Scan for the cell matching the given text and deliver its (X, Y) coordinate at center. 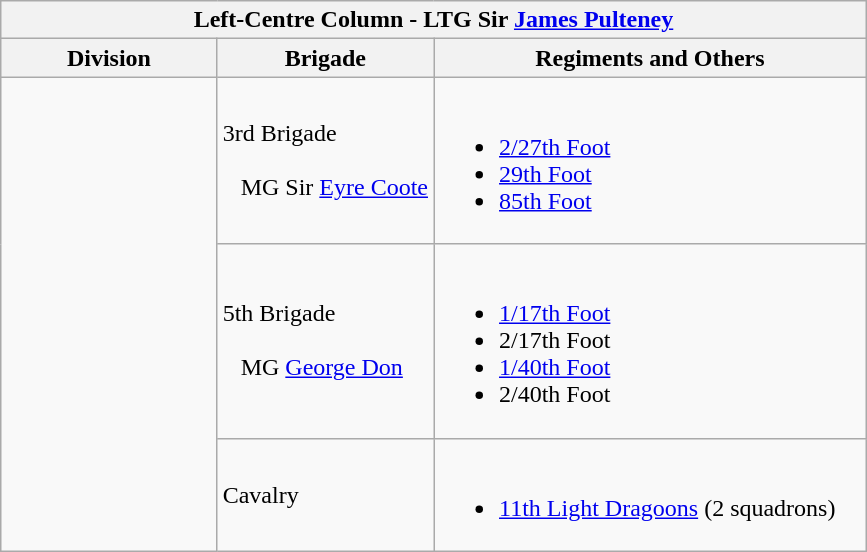
1/17th Foot2/17th Foot1/40th Foot2/40th Foot (650, 341)
5th Brigade MG George Don (325, 341)
11th Light Dragoons (2 squadrons) (650, 494)
2/27th Foot29th Foot85th Foot (650, 160)
Division (109, 58)
3rd Brigade MG Sir Eyre Coote (325, 160)
Brigade (325, 58)
Left-Centre Column - LTG Sir James Pulteney (434, 20)
Cavalry (325, 494)
Regiments and Others (650, 58)
